Extract the (x, y) coordinate from the center of the cell holding the provided text.  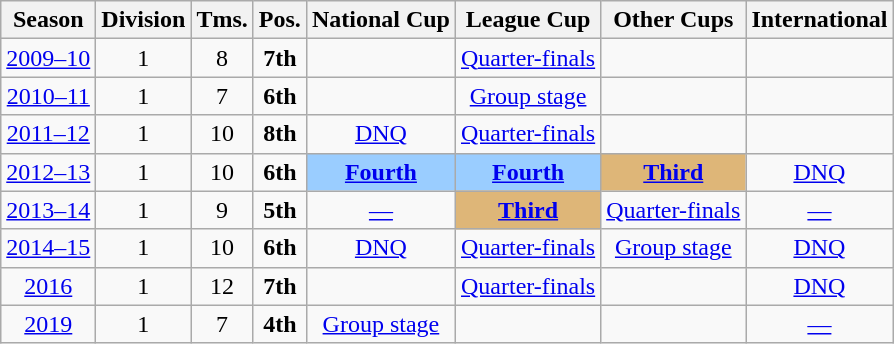
5th (280, 210)
2013–14 (48, 210)
Division (144, 20)
Pos. (280, 20)
International (820, 20)
Other Cups (674, 20)
2014–15 (48, 248)
2019 (48, 324)
Tms. (222, 20)
8th (280, 134)
9 (222, 210)
League Cup (528, 20)
National Cup (380, 20)
Season (48, 20)
2011–12 (48, 134)
2010–11 (48, 96)
2009–10 (48, 58)
2016 (48, 286)
8 (222, 58)
12 (222, 286)
4th (280, 324)
2012–13 (48, 172)
